Output the (x, y) coordinate of the center of the cell containing the given text.  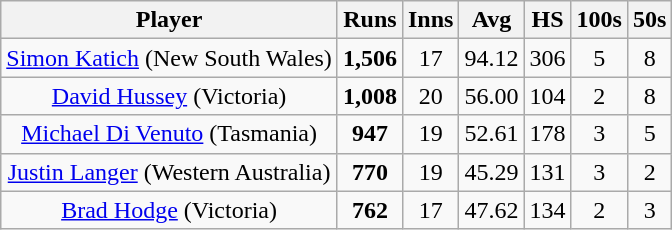
45.29 (492, 172)
Player (170, 20)
Simon Katich (New South Wales) (170, 58)
Inns (430, 20)
David Hussey (Victoria) (170, 96)
306 (548, 58)
134 (548, 210)
762 (370, 210)
Avg (492, 20)
Justin Langer (Western Australia) (170, 172)
Michael Di Venuto (Tasmania) (170, 134)
1,008 (370, 96)
47.62 (492, 210)
104 (548, 96)
HS (548, 20)
56.00 (492, 96)
20 (430, 96)
100s (599, 20)
770 (370, 172)
178 (548, 134)
131 (548, 172)
52.61 (492, 134)
Runs (370, 20)
94.12 (492, 58)
1,506 (370, 58)
50s (649, 20)
947 (370, 134)
Brad Hodge (Victoria) (170, 210)
